Provide the (X, Y) coordinate of the cell's center where the given text is located.  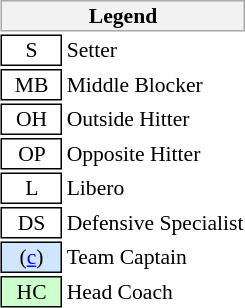
(c) (32, 258)
L (32, 188)
S (32, 50)
OH (32, 120)
Middle Blocker (155, 85)
Setter (155, 50)
Libero (155, 188)
Defensive Specialist (155, 223)
Opposite Hitter (155, 154)
MB (32, 85)
OP (32, 154)
Head Coach (155, 292)
Outside Hitter (155, 120)
DS (32, 223)
Legend (123, 16)
HC (32, 292)
Team Captain (155, 258)
